Determine the [X, Y] coordinate at the center of the cell enclosing the given text.  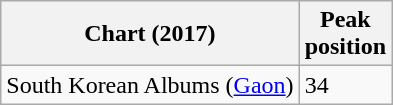
34 [345, 85]
Peakposition [345, 34]
Chart (2017) [150, 34]
South Korean Albums (Gaon) [150, 85]
